Detect which cell encompasses the target text, then output its [x, y] center coordinate. 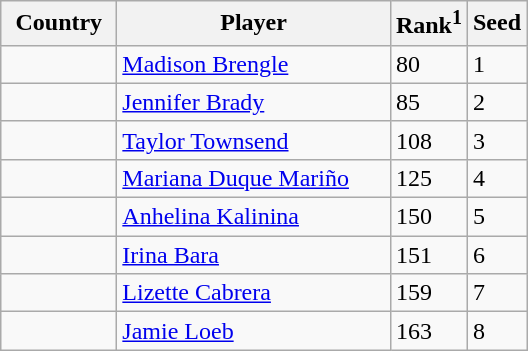
Seed [496, 24]
125 [428, 178]
3 [496, 140]
8 [496, 331]
Taylor Townsend [254, 140]
151 [428, 255]
163 [428, 331]
108 [428, 140]
Rank1 [428, 24]
Irina Bara [254, 255]
Player [254, 24]
1 [496, 64]
Jamie Loeb [254, 331]
159 [428, 293]
Lizette Cabrera [254, 293]
Anhelina Kalinina [254, 217]
4 [496, 178]
80 [428, 64]
7 [496, 293]
Mariana Duque Mariño [254, 178]
Country [59, 24]
Madison Brengle [254, 64]
85 [428, 102]
6 [496, 255]
5 [496, 217]
Jennifer Brady [254, 102]
150 [428, 217]
2 [496, 102]
